For the text-containing cell, return its midpoint in (x, y) coordinate format. 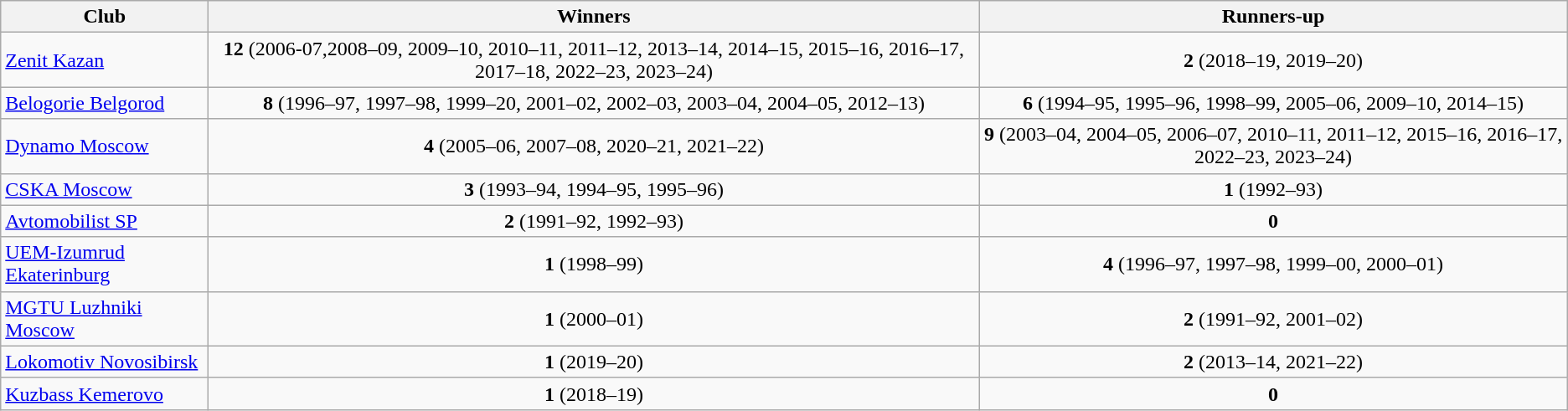
Dynamo Moscow (105, 146)
1 (2019–20) (594, 362)
3 (1993–94, 1994–95, 1995–96) (594, 189)
Belogorie Belgorod (105, 103)
UEM-Izumrud Ekaterinburg (105, 265)
Zenit Kazan (105, 60)
12 (2006-07,2008–09, 2009–10, 2010–11, 2011–12, 2013–14, 2014–15, 2015–16, 2016–17, 2017–18, 2022–23, 2023–24) (594, 60)
8 (1996–97, 1997–98, 1999–20, 2001–02, 2002–03, 2003–04, 2004–05, 2012–13) (594, 103)
2 (2013–14, 2021–22) (1273, 362)
1 (2018–19) (594, 393)
Lokomotiv Novosibirsk (105, 362)
Winners (594, 17)
Avtomobilist SP (105, 221)
Runners-up (1273, 17)
6 (1994–95, 1995–96, 1998–99, 2005–06, 2009–10, 2014–15) (1273, 103)
2 (1991–92, 2001–02) (1273, 318)
9 (2003–04, 2004–05, 2006–07, 2010–11, 2011–12, 2015–16, 2016–17, 2022–23, 2023–24) (1273, 146)
Club (105, 17)
1 (1992–93) (1273, 189)
2 (2018–19, 2019–20) (1273, 60)
CSKA Moscow (105, 189)
Kuzbass Kemerovo (105, 393)
MGTU Luzhniki Moscow (105, 318)
4 (2005–06, 2007–08, 2020–21, 2021–22) (594, 146)
1 (1998–99) (594, 265)
2 (1991–92, 1992–93) (594, 221)
1 (2000–01) (594, 318)
4 (1996–97, 1997–98, 1999–00, 2000–01) (1273, 265)
